Find where the given text appears and provide that cell's center as [x, y] coordinate. 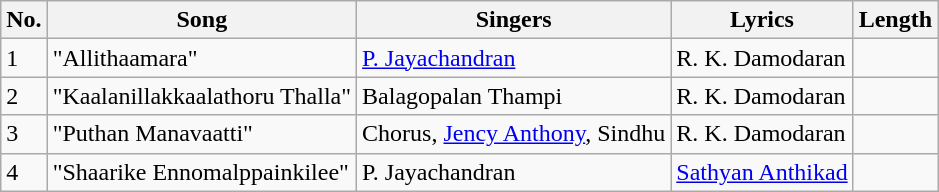
3 [24, 134]
"Allithaamara" [202, 58]
"Kaalanillakkaalathoru Thalla" [202, 96]
Sathyan Anthikad [762, 172]
Lyrics [762, 20]
"Puthan Manavaatti" [202, 134]
Song [202, 20]
Length [895, 20]
4 [24, 172]
"Shaarike Ennomalppainkilee" [202, 172]
No. [24, 20]
Balagopalan Thampi [514, 96]
Singers [514, 20]
Chorus, Jency Anthony, Sindhu [514, 134]
2 [24, 96]
1 [24, 58]
